Return the (X, Y) coordinate for the center point of the cell that contains the specified text.  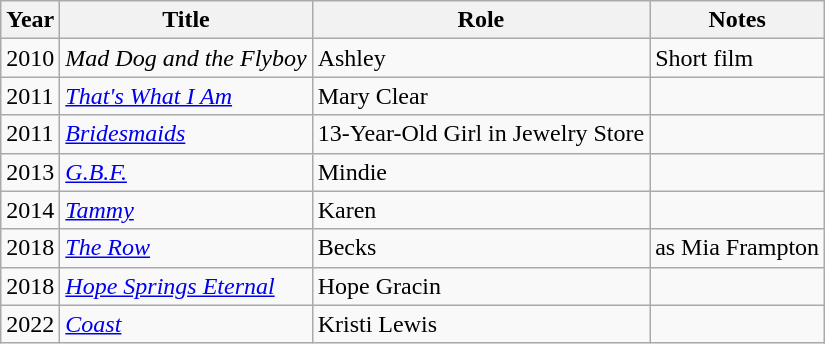
Hope Gracin (480, 286)
Title (186, 20)
as Mia Frampton (738, 248)
Short film (738, 58)
2022 (30, 324)
Role (480, 20)
Hope Springs Eternal (186, 286)
The Row (186, 248)
Notes (738, 20)
Ashley (480, 58)
2013 (30, 172)
Kristi Lewis (480, 324)
13-Year-Old Girl in Jewelry Store (480, 134)
Mary Clear (480, 96)
Coast (186, 324)
Bridesmaids (186, 134)
Year (30, 20)
G.B.F. (186, 172)
Tammy (186, 210)
2010 (30, 58)
Karen (480, 210)
Mad Dog and the Flyboy (186, 58)
That's What I Am (186, 96)
2014 (30, 210)
Becks (480, 248)
Mindie (480, 172)
